Provide the [X, Y] coordinate of the cell's center where the given text is located.  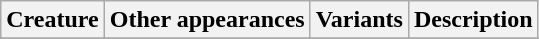
Other appearances [207, 20]
Description [473, 20]
Variants [359, 20]
Creature [52, 20]
